Find where the given text appears and provide that cell's center as [X, Y] coordinate. 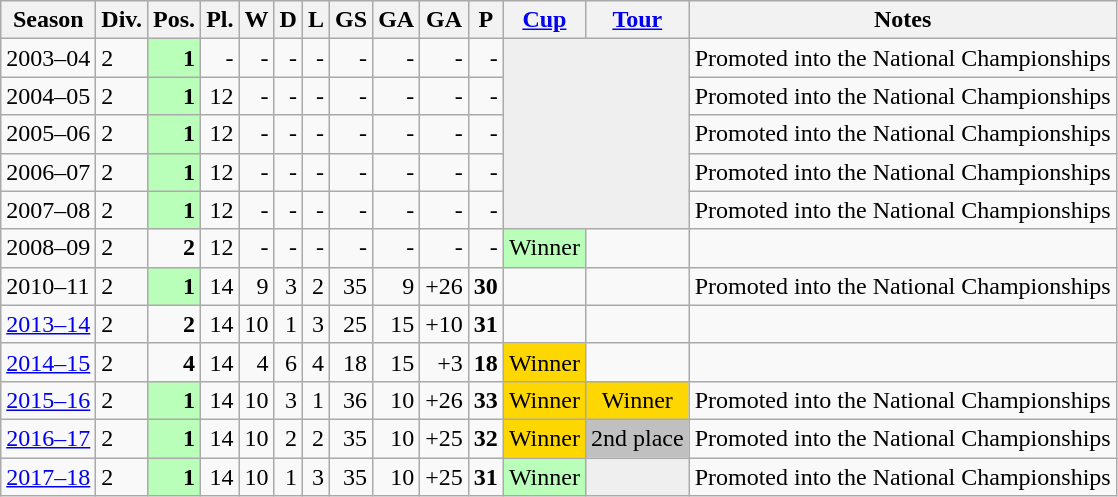
36 [352, 400]
2015–16 [48, 400]
6 [288, 362]
32 [486, 438]
25 [352, 324]
Div. [122, 20]
2006–07 [48, 172]
Tour [637, 20]
2010–11 [48, 286]
+3 [444, 362]
33 [486, 400]
Cup [544, 20]
D [288, 20]
GS [352, 20]
30 [486, 286]
Season [48, 20]
2008–09 [48, 248]
2017–18 [48, 477]
Pos. [174, 20]
2014–15 [48, 362]
2nd place [637, 438]
+10 [444, 324]
W [256, 20]
2003–04 [48, 58]
2013–14 [48, 324]
Notes [902, 20]
2016–17 [48, 438]
Pl. [220, 20]
2007–08 [48, 210]
L [316, 20]
2005–06 [48, 134]
2004–05 [48, 96]
P [486, 20]
